Return the (X, Y) coordinate for the center point of the cell that contains the specified text.  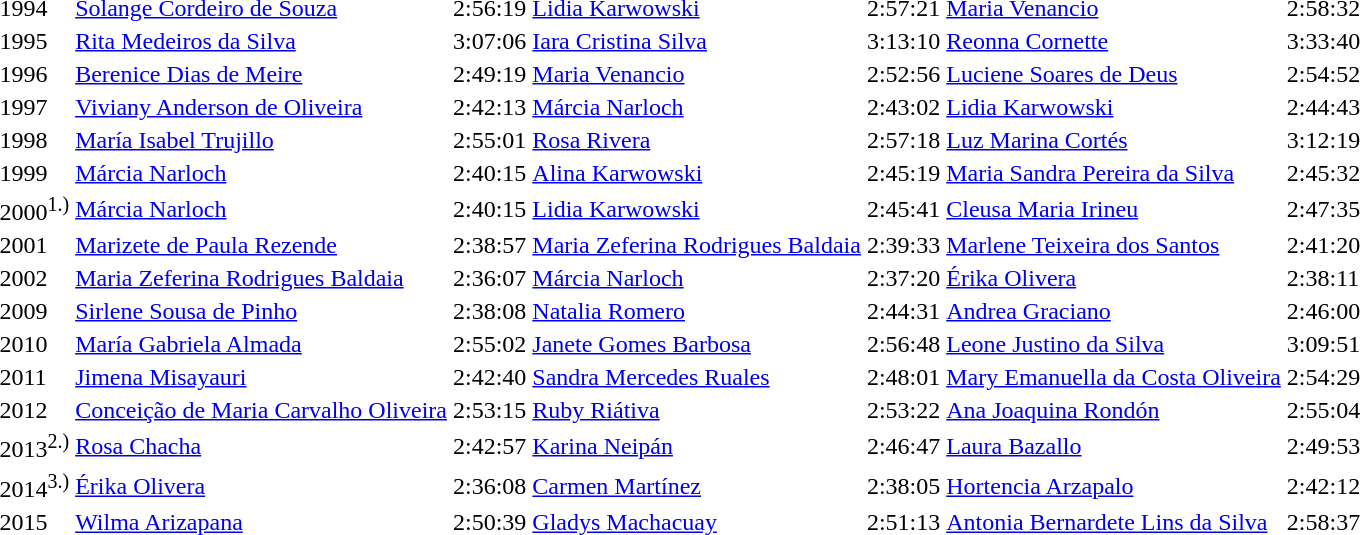
2:42:13 (490, 107)
2:48:01 (903, 377)
Leone Justino da Silva (1114, 344)
2:44:31 (903, 311)
Karina Neipán (697, 446)
2:38:05 (903, 486)
2:38:57 (490, 245)
Carmen Martínez (697, 486)
Reonna Cornette (1114, 41)
Marlene Teixeira dos Santos (1114, 245)
3:07:06 (490, 41)
2:38:08 (490, 311)
2:37:20 (903, 278)
2:55:01 (490, 140)
Andrea Graciano (1114, 311)
2:53:22 (903, 410)
María Gabriela Almada (262, 344)
2:42:57 (490, 446)
2:49:19 (490, 74)
2:36:07 (490, 278)
Laura Bazallo (1114, 446)
Maria Sandra Pereira da Silva (1114, 173)
2:45:41 (903, 209)
Maria Venancio (697, 74)
2:57:18 (903, 140)
Mary Emanuella da Costa Oliveira (1114, 377)
Natalia Romero (697, 311)
2:39:33 (903, 245)
Ana Joaquina Rondón (1114, 410)
María Isabel Trujillo (262, 140)
2:36:08 (490, 486)
Cleusa Maria Irineu (1114, 209)
Iara Cristina Silva (697, 41)
2:55:02 (490, 344)
2:56:48 (903, 344)
Marizete de Paula Rezende (262, 245)
Conceição de Maria Carvalho Oliveira (262, 410)
Luz Marina Cortés (1114, 140)
Rosa Rivera (697, 140)
Alina Karwowski (697, 173)
2:43:02 (903, 107)
Sirlene Sousa de Pinho (262, 311)
2:52:56 (903, 74)
Rosa Chacha (262, 446)
2:42:40 (490, 377)
Ruby Riátiva (697, 410)
2:45:19 (903, 173)
Jimena Misayauri (262, 377)
Luciene Soares de Deus (1114, 74)
Sandra Mercedes Ruales (697, 377)
Berenice Dias de Meire (262, 74)
3:13:10 (903, 41)
Viviany Anderson de Oliveira (262, 107)
2:53:15 (490, 410)
2:46:47 (903, 446)
Rita Medeiros da Silva (262, 41)
Janete Gomes Barbosa (697, 344)
Hortencia Arzapalo (1114, 486)
